Output the (x, y) coordinate of the center of the cell containing the given text.  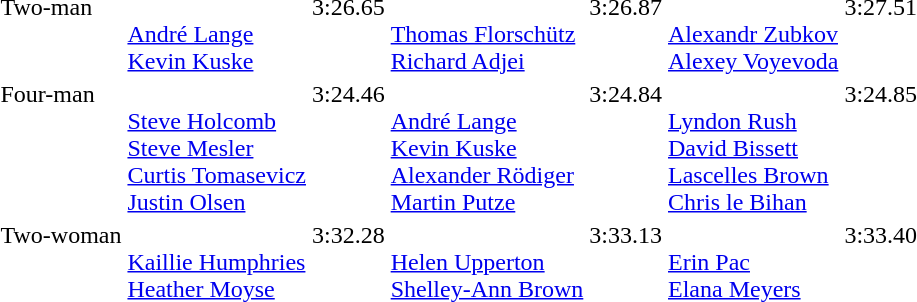
3:24.84 (626, 148)
3:24.46 (348, 148)
André Lange Kevin KuskeAlexander RödigerMartin Putze (487, 148)
Lyndon Rush David BissettLascelles BrownChris le Bihan (752, 148)
Steve Holcomb Steve MeslerCurtis TomaseviczJustin Olsen (217, 148)
